Identify which cell holds the provided text, then report its (X, Y) central coordinate. 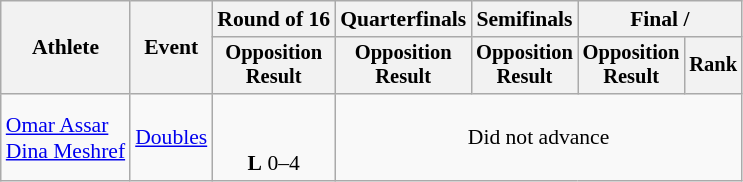
Semifinals (524, 19)
Doubles (171, 138)
Final / (660, 19)
Round of 16 (274, 19)
L 0–4 (274, 138)
Athlete (66, 48)
Event (171, 48)
Rank (713, 66)
Did not advance (538, 138)
Omar AssarDina Meshref (66, 138)
Quarterfinals (403, 19)
